Detect which cell encompasses the target text, then output its [X, Y] center coordinate. 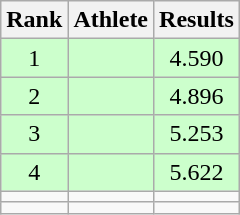
4 [34, 172]
Athlete [111, 20]
2 [34, 96]
Rank [34, 20]
5.622 [197, 172]
5.253 [197, 134]
3 [34, 134]
1 [34, 58]
Results [197, 20]
4.896 [197, 96]
4.590 [197, 58]
